Output the (x, y) coordinate of the center of the cell containing the given text.  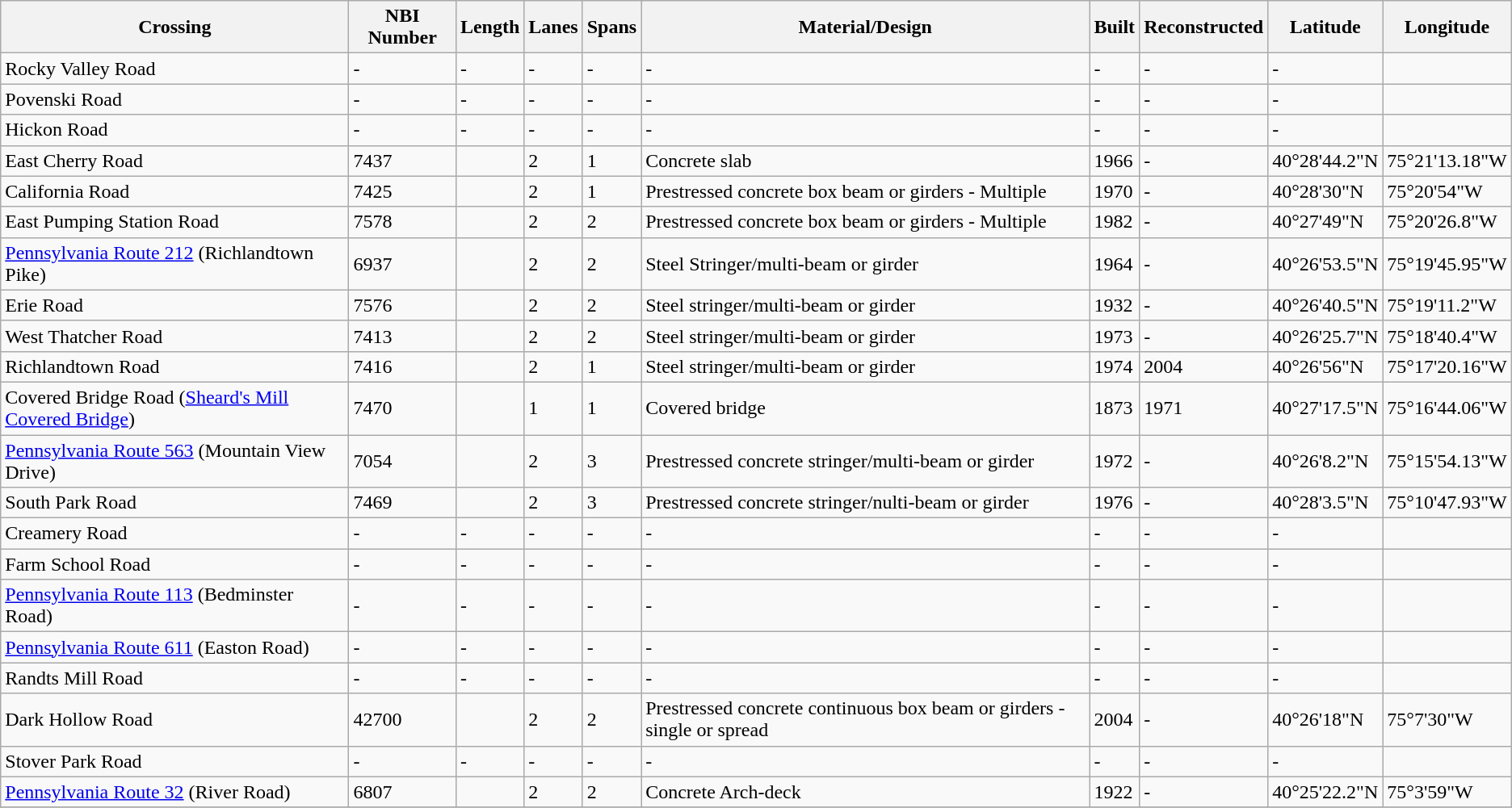
1970 (1115, 191)
Prestressed concrete stringer/multi-beam or girder (866, 460)
Hickon Road (174, 130)
Pennsylvania Route 212 (Richlandtown Pike) (174, 263)
Latitude (1325, 27)
7576 (402, 305)
75°16'44.06"W (1447, 408)
Covered bridge (866, 408)
1972 (1115, 460)
Material/Design (866, 27)
South Park Road (174, 503)
California Road (174, 191)
1932 (1115, 305)
Prestressed concrete continuous box beam or girders - single or spread (866, 720)
Pennsylvania Route 32 (River Road) (174, 792)
Crossing (174, 27)
Farm School Road (174, 564)
6807 (402, 792)
75°21'13.18"W (1447, 161)
40°26'25.7"N (1325, 336)
40°26'56"N (1325, 366)
1966 (1115, 161)
West Thatcher Road (174, 336)
75°19'45.95"W (1447, 263)
75°20'26.8"W (1447, 222)
40°28'30"N (1325, 191)
Reconstructed (1203, 27)
40°27'49"N (1325, 222)
75°18'40.4"W (1447, 336)
7054 (402, 460)
1976 (1115, 503)
40°27'17.5"N (1325, 408)
1982 (1115, 222)
1873 (1115, 408)
Povenski Road (174, 99)
40°25'22.2"N (1325, 792)
7578 (402, 222)
Pennsylvania Route 113 (Bedminster Road) (174, 605)
Covered Bridge Road (Sheard's Mill Covered Bridge) (174, 408)
75°3'59"W (1447, 792)
Concrete slab (866, 161)
Steel Stringer/multi-beam or girder (866, 263)
75°17'20.16"W (1447, 366)
40°28'44.2"N (1325, 161)
75°20'54"W (1447, 191)
Dark Hollow Road (174, 720)
7425 (402, 191)
Rocky Valley Road (174, 69)
75°7'30"W (1447, 720)
Lanes (553, 27)
40°28'3.5"N (1325, 503)
1964 (1115, 263)
Built (1115, 27)
Richlandtown Road (174, 366)
Pennsylvania Route 563 (Mountain View Drive) (174, 460)
1973 (1115, 336)
7470 (402, 408)
75°10'47.93"W (1447, 503)
1974 (1115, 366)
Randts Mill Road (174, 678)
Concrete Arch-deck (866, 792)
42700 (402, 720)
NBI Number (402, 27)
Stover Park Road (174, 761)
1922 (1115, 792)
Length (489, 27)
Creamery Road (174, 534)
7416 (402, 366)
7437 (402, 161)
Longitude (1447, 27)
40°26'40.5"N (1325, 305)
East Pumping Station Road (174, 222)
75°15'54.13"W (1447, 460)
75°19'11.2"W (1447, 305)
1971 (1203, 408)
6937 (402, 263)
Prestressed concrete stringer/nulti-beam or girder (866, 503)
Erie Road (174, 305)
40°26'18"N (1325, 720)
East Cherry Road (174, 161)
40°26'8.2"N (1325, 460)
Spans (611, 27)
7413 (402, 336)
40°26'53.5"N (1325, 263)
7469 (402, 503)
Pennsylvania Route 611 (Easton Road) (174, 647)
